Provide the [X, Y] coordinate of the cell's center where the given text is located.  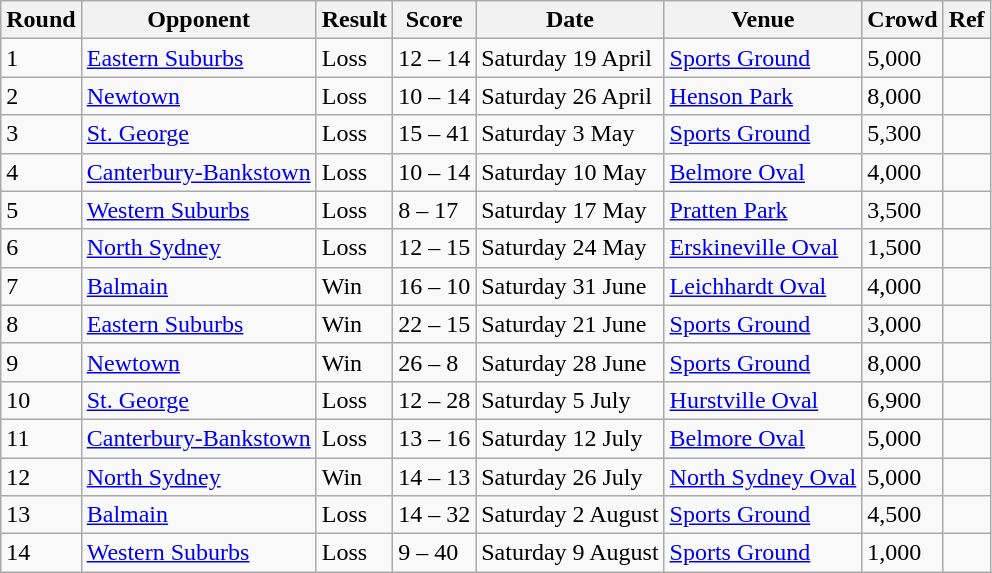
13 [41, 515]
Score [434, 20]
Pratten Park [763, 210]
14 – 32 [434, 515]
8 – 17 [434, 210]
13 – 16 [434, 438]
Saturday 3 May [570, 134]
11 [41, 438]
3,500 [902, 210]
12 – 14 [434, 58]
Hurstville Oval [763, 400]
1,000 [902, 553]
Saturday 12 July [570, 438]
Erskineville Oval [763, 248]
Round [41, 20]
Saturday 19 April [570, 58]
Opponent [198, 20]
Henson Park [763, 96]
7 [41, 286]
5 [41, 210]
12 – 28 [434, 400]
14 – 13 [434, 477]
12 – 15 [434, 248]
Saturday 28 June [570, 362]
Crowd [902, 20]
Leichhardt Oval [763, 286]
Saturday 9 August [570, 553]
3,000 [902, 324]
Saturday 26 July [570, 477]
14 [41, 553]
Saturday 5 July [570, 400]
9 [41, 362]
22 – 15 [434, 324]
2 [41, 96]
9 – 40 [434, 553]
Ref [966, 20]
16 – 10 [434, 286]
Saturday 2 August [570, 515]
26 – 8 [434, 362]
10 [41, 400]
6 [41, 248]
Venue [763, 20]
4,500 [902, 515]
Saturday 17 May [570, 210]
Saturday 10 May [570, 172]
15 – 41 [434, 134]
Saturday 24 May [570, 248]
3 [41, 134]
8 [41, 324]
North Sydney Oval [763, 477]
Saturday 21 June [570, 324]
5,300 [902, 134]
Date [570, 20]
1,500 [902, 248]
6,900 [902, 400]
Saturday 26 April [570, 96]
Saturday 31 June [570, 286]
4 [41, 172]
Result [354, 20]
12 [41, 477]
1 [41, 58]
